Output the (x, y) coordinate of the center of the cell containing the given text.  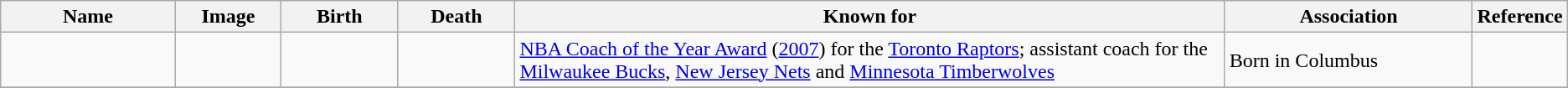
Reference (1519, 17)
Image (228, 17)
Born in Columbus (1349, 60)
NBA Coach of the Year Award (2007) for the Toronto Raptors; assistant coach for the Milwaukee Bucks, New Jersey Nets and Minnesota Timberwolves (869, 60)
Death (456, 17)
Known for (869, 17)
Association (1349, 17)
Birth (340, 17)
Name (88, 17)
